Detect which cell encompasses the target text, then output its (x, y) center coordinate. 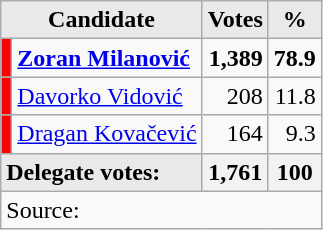
Candidate (102, 20)
% (294, 20)
1,389 (235, 58)
Delegate votes: (102, 172)
164 (235, 134)
208 (235, 96)
Zoran Milanović (107, 58)
1,761 (235, 172)
Dragan Kovačević (107, 134)
Source: (162, 210)
Votes (235, 20)
11.8 (294, 96)
78.9 (294, 58)
100 (294, 172)
Davorko Vidović (107, 96)
9.3 (294, 134)
